Extract the (x, y) coordinate from the center of the cell holding the provided text.  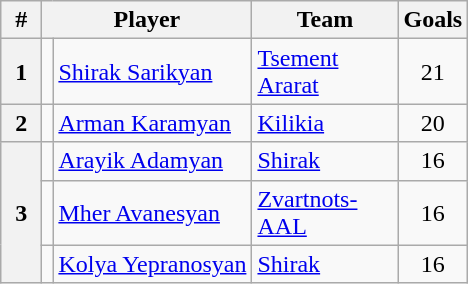
Player (147, 20)
Shirak Sarikyan (152, 72)
21 (433, 72)
Mher Avanesyan (152, 212)
Kilikia (325, 123)
1 (22, 72)
20 (433, 123)
# (22, 20)
3 (22, 212)
Zvartnots-AAL (325, 212)
Kolya Yepranosyan (152, 264)
2 (22, 123)
Arayik Adamyan (152, 161)
Tsement Ararat (325, 72)
Goals (433, 20)
Team (325, 20)
Arman Karamyan (152, 123)
